Pinpoint the cell where the given text exists, returning its [X, Y] midpoint coordinate. 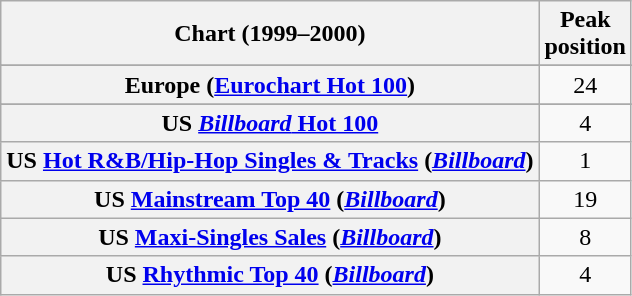
Chart (1999–2000) [270, 34]
US Maxi-Singles Sales (Billboard) [270, 237]
Peakposition [585, 34]
US Hot R&B/Hip-Hop Singles & Tracks (Billboard) [270, 161]
US Billboard Hot 100 [270, 123]
19 [585, 199]
1 [585, 161]
US Mainstream Top 40 (Billboard) [270, 199]
US Rhythmic Top 40 (Billboard) [270, 275]
24 [585, 85]
8 [585, 237]
Europe (Eurochart Hot 100) [270, 85]
